Identify which cell holds the provided text, then report its (x, y) central coordinate. 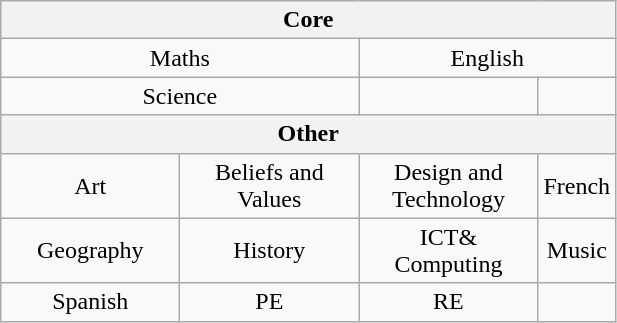
Geography (90, 250)
Science (180, 96)
Music (577, 250)
Other (308, 134)
Design and Technology (448, 186)
Maths (180, 58)
RE (448, 302)
Spanish (90, 302)
Beliefs and Values (270, 186)
French (577, 186)
Art (90, 186)
PE (270, 302)
English (488, 58)
History (270, 250)
Core (308, 20)
ICT& Computing (448, 250)
